Scan for the cell matching the given text and deliver its [x, y] coordinate at center. 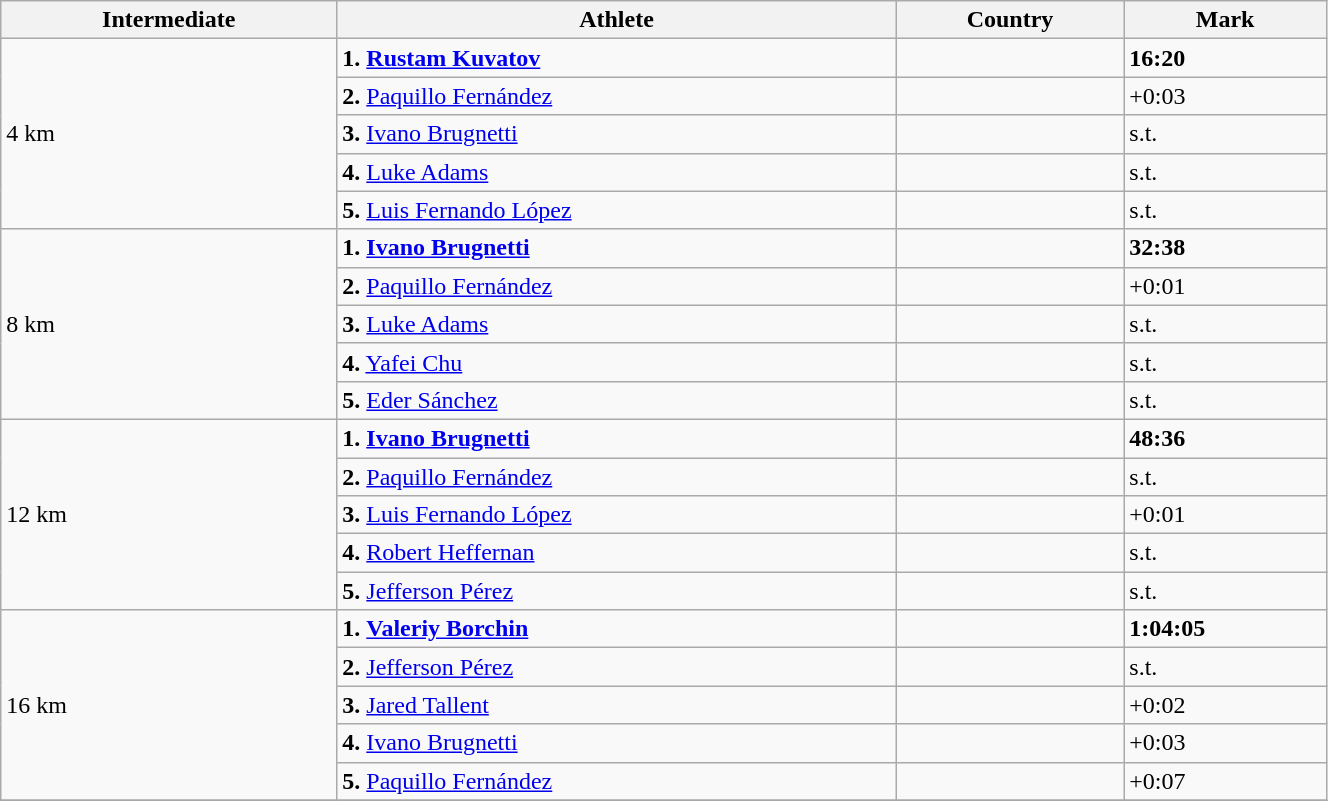
4. Luke Adams [617, 172]
1. Valeriy Borchin [617, 629]
1:04:05 [1226, 629]
5. Luis Fernando López [617, 210]
Intermediate [169, 20]
1. Rustam Kuvatov [617, 58]
5. Eder Sánchez [617, 400]
4. Robert Heffernan [617, 553]
+0:02 [1226, 705]
32:38 [1226, 248]
5. Jefferson Pérez [617, 591]
Mark [1226, 20]
16:20 [1226, 58]
4. Ivano Brugnetti [617, 743]
12 km [169, 514]
Athlete [617, 20]
3. Ivano Brugnetti [617, 134]
16 km [169, 705]
Country [1010, 20]
8 km [169, 324]
3. Luke Adams [617, 324]
3. Jared Tallent [617, 705]
4. Yafei Chu [617, 362]
5. Paquillo Fernández [617, 781]
3. Luis Fernando López [617, 515]
2. Jefferson Pérez [617, 667]
4 km [169, 134]
48:36 [1226, 438]
+0:07 [1226, 781]
